Search for the cell housing the specified text and yield its (X, Y) center coordinate. 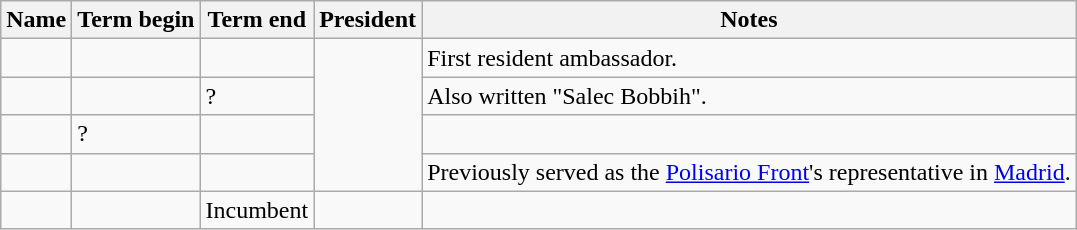
Previously served as the Polisario Front's representative in Madrid. (750, 172)
Notes (750, 20)
Incumbent (257, 210)
President (368, 20)
First resident ambassador. (750, 58)
Term end (257, 20)
Also written "Salec Bobbih". (750, 96)
Term begin (136, 20)
Name (36, 20)
